Detect which cell encompasses the target text, then output its [x, y] center coordinate. 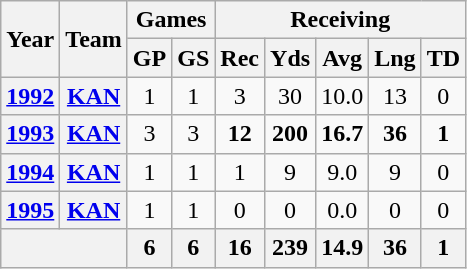
Lng [395, 58]
13 [395, 96]
Avg [342, 58]
10.0 [342, 96]
9.0 [342, 172]
Games [170, 20]
GP [149, 58]
16 [240, 248]
Year [30, 39]
1994 [30, 172]
Receiving [340, 20]
Rec [240, 58]
1995 [30, 210]
200 [290, 134]
12 [240, 134]
239 [290, 248]
14.9 [342, 248]
TD [443, 58]
1993 [30, 134]
Yds [290, 58]
Team [94, 39]
16.7 [342, 134]
GS [194, 58]
1992 [30, 96]
0.0 [342, 210]
30 [290, 96]
